Find where the given text appears and provide that cell's center as [X, Y] coordinate. 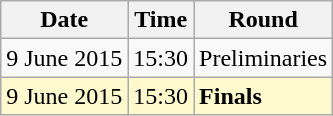
Date [64, 20]
Finals [264, 96]
Time [161, 20]
Preliminaries [264, 58]
Round [264, 20]
